Return (x, y) of the center of cell containing provided text 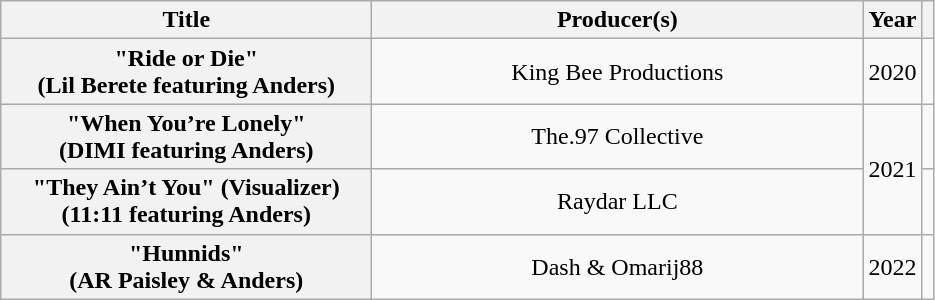
"Hunnids" (AR Paisley & Anders) (186, 266)
"When You’re Lonely"(DIMI featuring Anders) (186, 136)
Title (186, 20)
"Ride or Die"(Lil Berete featuring Anders) (186, 72)
"They Ain’t You" (Visualizer) (11:11 featuring Anders) (186, 202)
2020 (892, 72)
Dash & Omarij88 (618, 266)
King Bee Productions (618, 72)
2021 (892, 169)
The.97 Collective (618, 136)
Producer(s) (618, 20)
2022 (892, 266)
Raydar LLC (618, 202)
Year (892, 20)
